Locate the cell with the specified text and output its [X, Y] center coordinate. 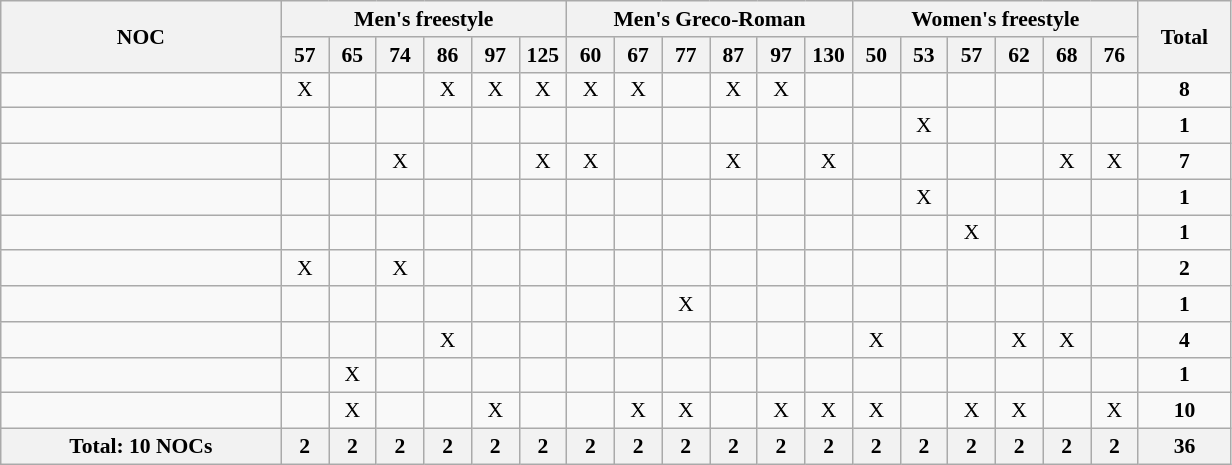
8 [1184, 90]
4 [1184, 340]
87 [734, 55]
86 [448, 55]
36 [1184, 447]
Total [1184, 36]
125 [543, 55]
50 [876, 55]
60 [591, 55]
68 [1067, 55]
77 [686, 55]
NOC [141, 36]
Men's Greco-Roman [710, 19]
Men's freestyle [424, 19]
67 [638, 55]
130 [829, 55]
76 [1114, 55]
65 [352, 55]
62 [1019, 55]
Women's freestyle [995, 19]
74 [400, 55]
10 [1184, 411]
53 [924, 55]
Total: 10 NOCs [141, 447]
7 [1184, 162]
